From the cell containing the given text, extract its center point as [x, y] coordinate. 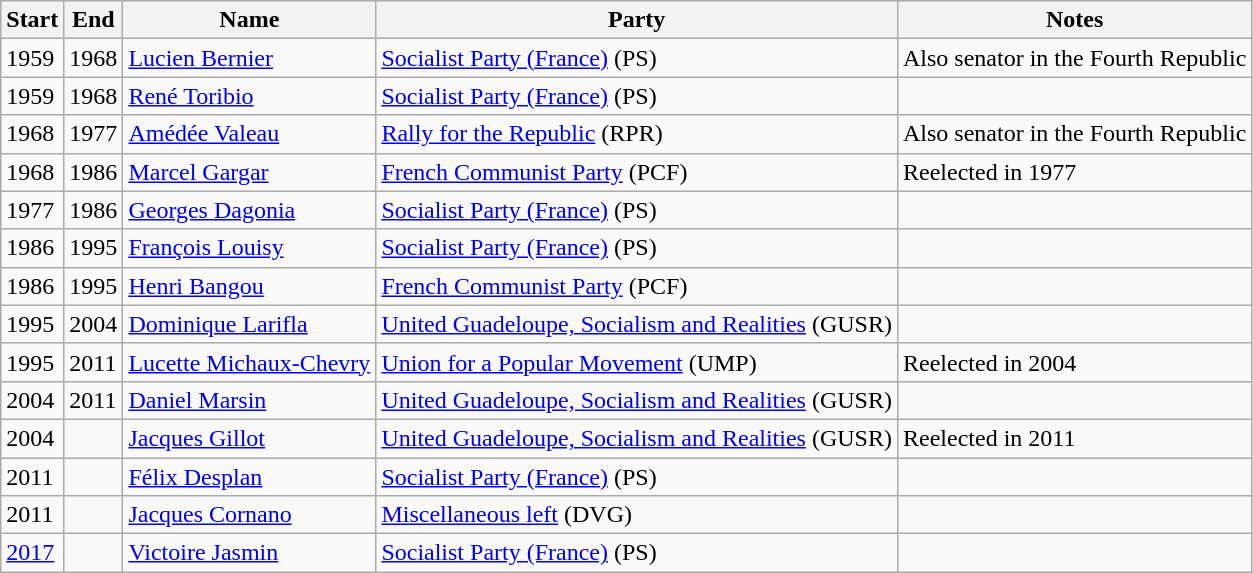
Victoire Jasmin [250, 553]
Miscellaneous left (DVG) [637, 515]
François Louisy [250, 248]
Dominique Larifla [250, 324]
Georges Dagonia [250, 210]
Amédée Valeau [250, 134]
Daniel Marsin [250, 400]
Reelected in 1977 [1074, 172]
End [94, 20]
Reelected in 2011 [1074, 438]
Start [32, 20]
Union for a Popular Movement (UMP) [637, 362]
Rally for the Republic (RPR) [637, 134]
René Toribio [250, 96]
Jacques Cornano [250, 515]
Marcel Gargar [250, 172]
Félix Desplan [250, 477]
Notes [1074, 20]
Lucien Bernier [250, 58]
Henri Bangou [250, 286]
Reelected in 2004 [1074, 362]
Lucette Michaux-Chevry [250, 362]
2017 [32, 553]
Jacques Gillot [250, 438]
Party [637, 20]
Name [250, 20]
